Determine the (X, Y) coordinate at the center of the cell enclosing the given text.  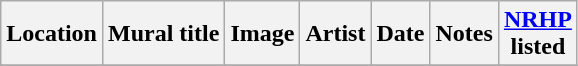
NRHPlisted (538, 34)
Location (52, 34)
Artist (336, 34)
Image (262, 34)
Mural title (163, 34)
Notes (464, 34)
Date (400, 34)
